Extract the (X, Y) coordinate from the center of the cell holding the provided text.  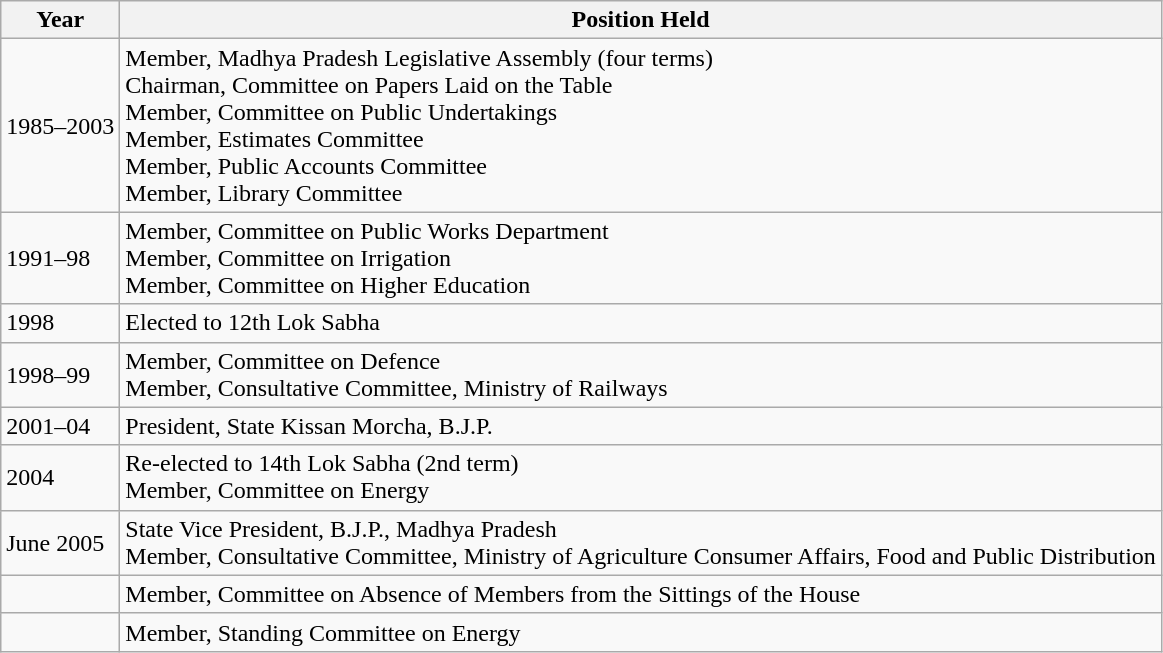
1998–99 (60, 374)
Position Held (641, 20)
Re-elected to 14th Lok Sabha (2nd term)Member, Committee on Energy (641, 478)
State Vice President, B.J.P., Madhya PradeshMember, Consultative Committee, Ministry of Agriculture Consumer Affairs, Food and Public Distribution (641, 542)
1998 (60, 323)
Elected to 12th Lok Sabha (641, 323)
2004 (60, 478)
Member, Committee on Public Works DepartmentMember, Committee on IrrigationMember, Committee on Higher Education (641, 258)
1991–98 (60, 258)
President, State Kissan Morcha, B.J.P. (641, 426)
2001–04 (60, 426)
Year (60, 20)
Member, Standing Committee on Energy (641, 632)
1985–2003 (60, 126)
Member, Committee on DefenceMember, Consultative Committee, Ministry of Railways (641, 374)
June 2005 (60, 542)
Member, Committee on Absence of Members from the Sittings of the House (641, 594)
